From the cell containing the given text, extract its center point as (x, y) coordinate. 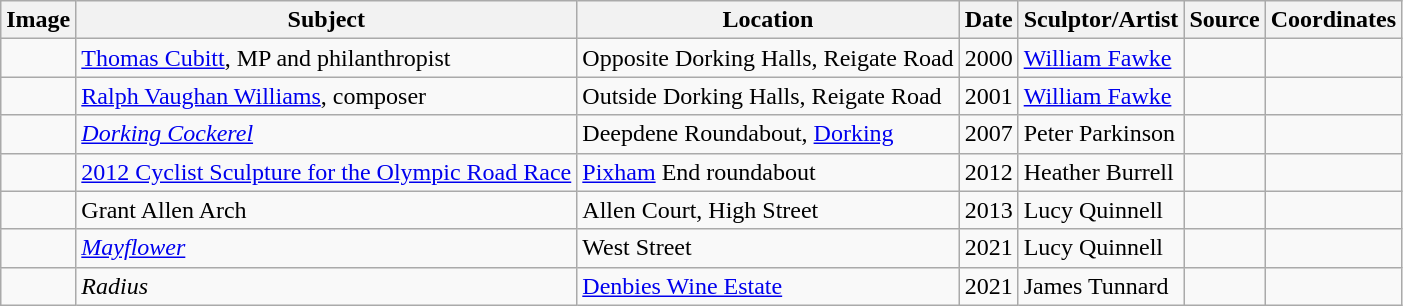
Allen Court, High Street (768, 210)
2001 (988, 96)
Image (38, 20)
Outside Dorking Halls, Reigate Road (768, 96)
Mayflower (326, 248)
Source (1224, 20)
Coordinates (1333, 20)
Denbies Wine Estate (768, 286)
Location (768, 20)
Radius (326, 286)
Opposite Dorking Halls, Reigate Road (768, 58)
Date (988, 20)
2007 (988, 134)
Ralph Vaughan Williams, composer (326, 96)
Thomas Cubitt, MP and philanthropist (326, 58)
Grant Allen Arch (326, 210)
Pixham End roundabout (768, 172)
Subject (326, 20)
Dorking Cockerel (326, 134)
Heather Burrell (1101, 172)
Deepdene Roundabout, Dorking (768, 134)
2000 (988, 58)
2012 Cyclist Sculpture for the Olympic Road Race (326, 172)
West Street (768, 248)
2012 (988, 172)
Peter Parkinson (1101, 134)
2013 (988, 210)
Sculptor/Artist (1101, 20)
James Tunnard (1101, 286)
